Capture the cell that displays the provided text and extract its [X, Y] central coordinate. 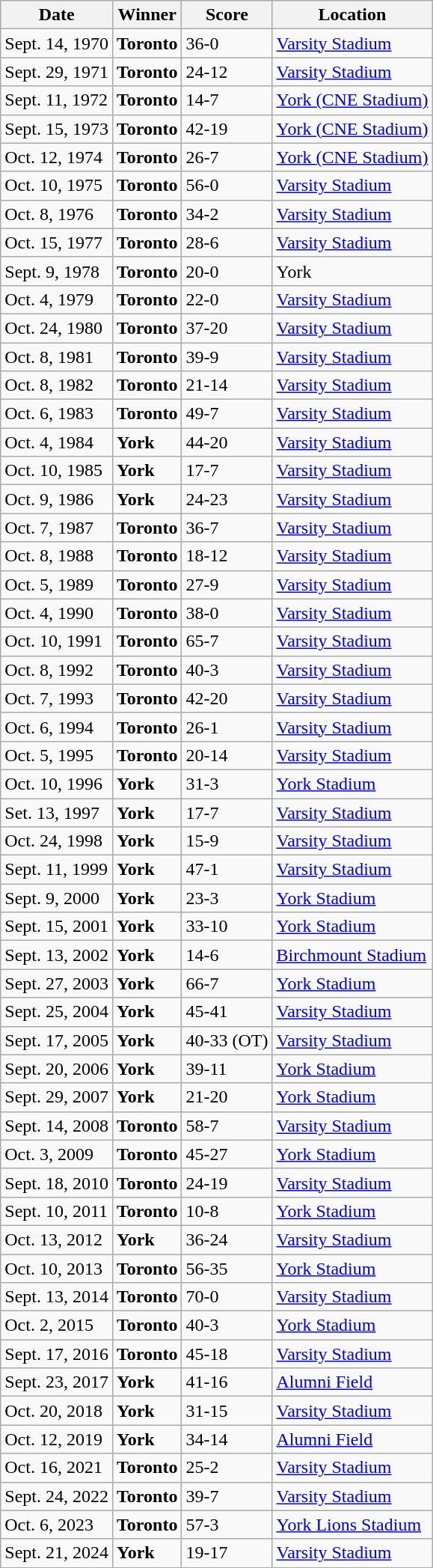
36-7 [227, 528]
66-7 [227, 983]
Sept. 15, 1973 [57, 129]
Oct. 2, 2015 [57, 1326]
34-2 [227, 214]
26-1 [227, 727]
Oct. 6, 2023 [57, 1525]
28-6 [227, 242]
26-7 [227, 157]
45-18 [227, 1354]
Sept. 20, 2006 [57, 1069]
Winner [147, 15]
31-3 [227, 784]
14-6 [227, 955]
10-8 [227, 1211]
Oct. 6, 1983 [57, 414]
47-1 [227, 870]
Oct. 16, 2021 [57, 1468]
Sept. 13, 2014 [57, 1297]
Sept. 10, 2011 [57, 1211]
Oct. 8, 1992 [57, 670]
19-17 [227, 1553]
Oct. 4, 1984 [57, 442]
Sept. 15, 2001 [57, 927]
Oct. 4, 1979 [57, 299]
Oct. 15, 1977 [57, 242]
56-0 [227, 186]
Oct. 9, 1986 [57, 499]
23-3 [227, 898]
York Lions Stadium [352, 1525]
Sept. 11, 1999 [57, 870]
Sept. 18, 2010 [57, 1183]
Oct. 10, 1991 [57, 641]
Oct. 8, 1988 [57, 556]
Oct. 10, 2013 [57, 1269]
42-19 [227, 129]
37-20 [227, 328]
70-0 [227, 1297]
Sept. 13, 2002 [57, 955]
24-19 [227, 1183]
Sept. 29, 1971 [57, 72]
Oct. 10, 1996 [57, 784]
Oct. 20, 2018 [57, 1411]
21-14 [227, 385]
Oct. 7, 1993 [57, 698]
21-20 [227, 1097]
36-0 [227, 43]
14-7 [227, 100]
39-7 [227, 1496]
Oct. 10, 1975 [57, 186]
Sept. 23, 2017 [57, 1382]
Sept. 17, 2016 [57, 1354]
18-12 [227, 556]
27-9 [227, 585]
Sept. 29, 2007 [57, 1097]
20-14 [227, 755]
25-2 [227, 1468]
Oct. 4, 1990 [57, 613]
42-20 [227, 698]
Sept. 9, 1978 [57, 271]
Oct. 3, 2009 [57, 1154]
Oct. 8, 1976 [57, 214]
Oct. 5, 1995 [57, 755]
44-20 [227, 442]
Birchmount Stadium [352, 955]
Sept. 14, 1970 [57, 43]
65-7 [227, 641]
Oct. 10, 1985 [57, 471]
22-0 [227, 299]
20-0 [227, 271]
Date [57, 15]
Sept. 21, 2024 [57, 1553]
Set. 13, 1997 [57, 812]
Oct. 7, 1987 [57, 528]
Sept. 27, 2003 [57, 983]
39-11 [227, 1069]
Sept. 9, 2000 [57, 898]
Oct. 24, 1998 [57, 841]
Sept. 14, 2008 [57, 1126]
Sept. 11, 1972 [57, 100]
Sept. 25, 2004 [57, 1012]
Oct. 5, 1989 [57, 585]
38-0 [227, 613]
49-7 [227, 414]
15-9 [227, 841]
24-23 [227, 499]
Oct. 13, 2012 [57, 1239]
24-12 [227, 72]
33-10 [227, 927]
Score [227, 15]
Oct. 12, 1974 [57, 157]
Oct. 8, 1982 [57, 385]
Oct. 12, 2019 [57, 1439]
Sept. 17, 2005 [57, 1040]
36-24 [227, 1239]
40-33 (OT) [227, 1040]
58-7 [227, 1126]
34-14 [227, 1439]
Oct. 6, 1994 [57, 727]
45-27 [227, 1154]
41-16 [227, 1382]
57-3 [227, 1525]
Oct. 8, 1981 [57, 357]
45-41 [227, 1012]
Oct. 24, 1980 [57, 328]
39-9 [227, 357]
Sept. 24, 2022 [57, 1496]
56-35 [227, 1269]
Location [352, 15]
31-15 [227, 1411]
